Identify which cell holds the provided text, then report its [X, Y] central coordinate. 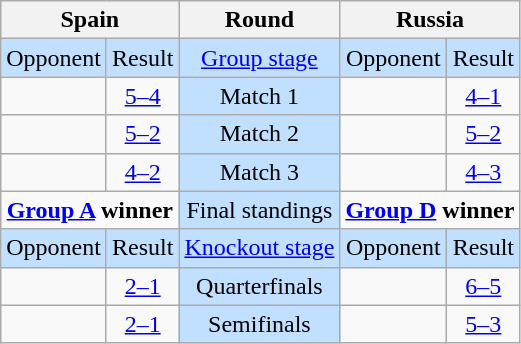
4–3 [484, 172]
Group A winner [90, 210]
Match 3 [260, 172]
Group stage [260, 58]
Round [260, 20]
Quarterfinals [260, 286]
Russia [430, 20]
Group D winner [430, 210]
Spain [90, 20]
Final standings [260, 210]
Match 1 [260, 96]
4–1 [484, 96]
5–3 [484, 324]
Knockout stage [260, 248]
Match 2 [260, 134]
4–2 [142, 172]
6–5 [484, 286]
Semifinals [260, 324]
5–4 [142, 96]
